Capture the cell that displays the provided text and extract its (x, y) central coordinate. 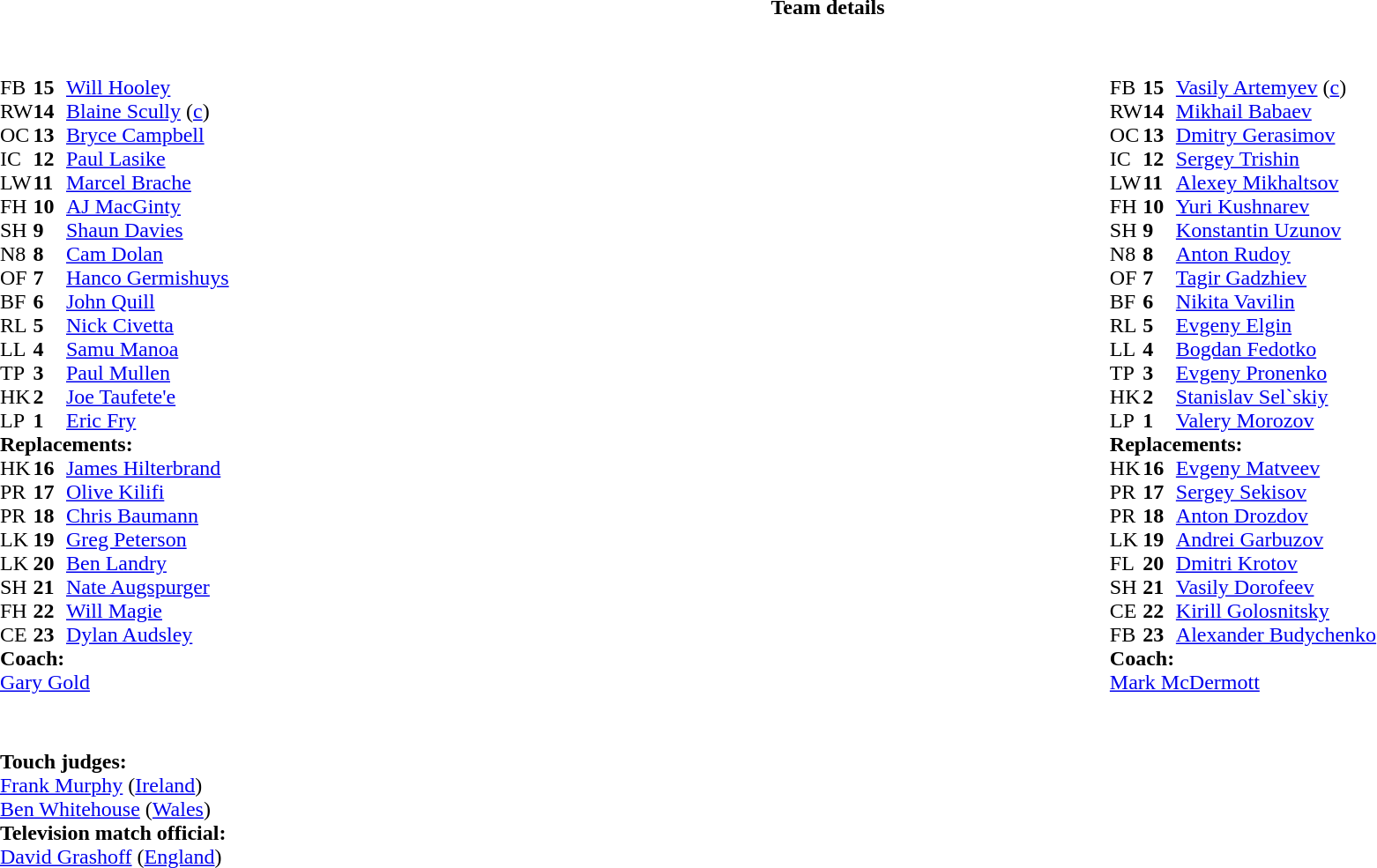
Dmitri Krotov (1277, 564)
James Hilterbrand (148, 469)
Hanco Germishuys (148, 278)
Joe Taufete'e (148, 397)
Evgeny Pronenko (1277, 374)
Alexey Mikhaltsov (1277, 183)
Tagir Gadzhiev (1277, 278)
Ben Landry (148, 564)
Vasily Dorofeev (1277, 587)
Olive Kilifi (148, 492)
Will Magie (148, 612)
Marcel Brache (148, 183)
Bogdan Fedotko (1277, 349)
Sergey Trishin (1277, 159)
Vasily Artemyev (c) (1277, 88)
Bryce Campbell (148, 136)
Andrei Garbuzov (1277, 539)
Gary Gold (115, 682)
Mikhail Babaev (1277, 111)
John Quill (148, 301)
Paul Mullen (148, 374)
Nikita Vavilin (1277, 301)
Dylan Audsley (148, 634)
AJ MacGinty (148, 206)
Chris Baumann (148, 516)
Konstantin Uzunov (1277, 231)
Nate Augspurger (148, 587)
Stanislav Sel`skiy (1277, 397)
Shaun Davies (148, 231)
Paul Lasike (148, 159)
Eric Fry (148, 421)
Valery Morozov (1277, 421)
Will Hooley (148, 88)
Evgeny Matveev (1277, 469)
Mark McDermott (1243, 682)
Dmitry Gerasimov (1277, 136)
Anton Drozdov (1277, 516)
Yuri Kushnarev (1277, 206)
Blaine Scully (c) (148, 111)
Evgeny Elgin (1277, 326)
Sergey Sekisov (1277, 492)
FL (1127, 564)
Greg Peterson (148, 539)
Nick Civetta (148, 326)
Samu Manoa (148, 349)
Cam Dolan (148, 254)
Alexander Budychenko (1277, 634)
Kirill Golosnitsky (1277, 612)
Anton Rudoy (1277, 254)
